Extract the (X, Y) coordinate from the center of the cell holding the provided text.  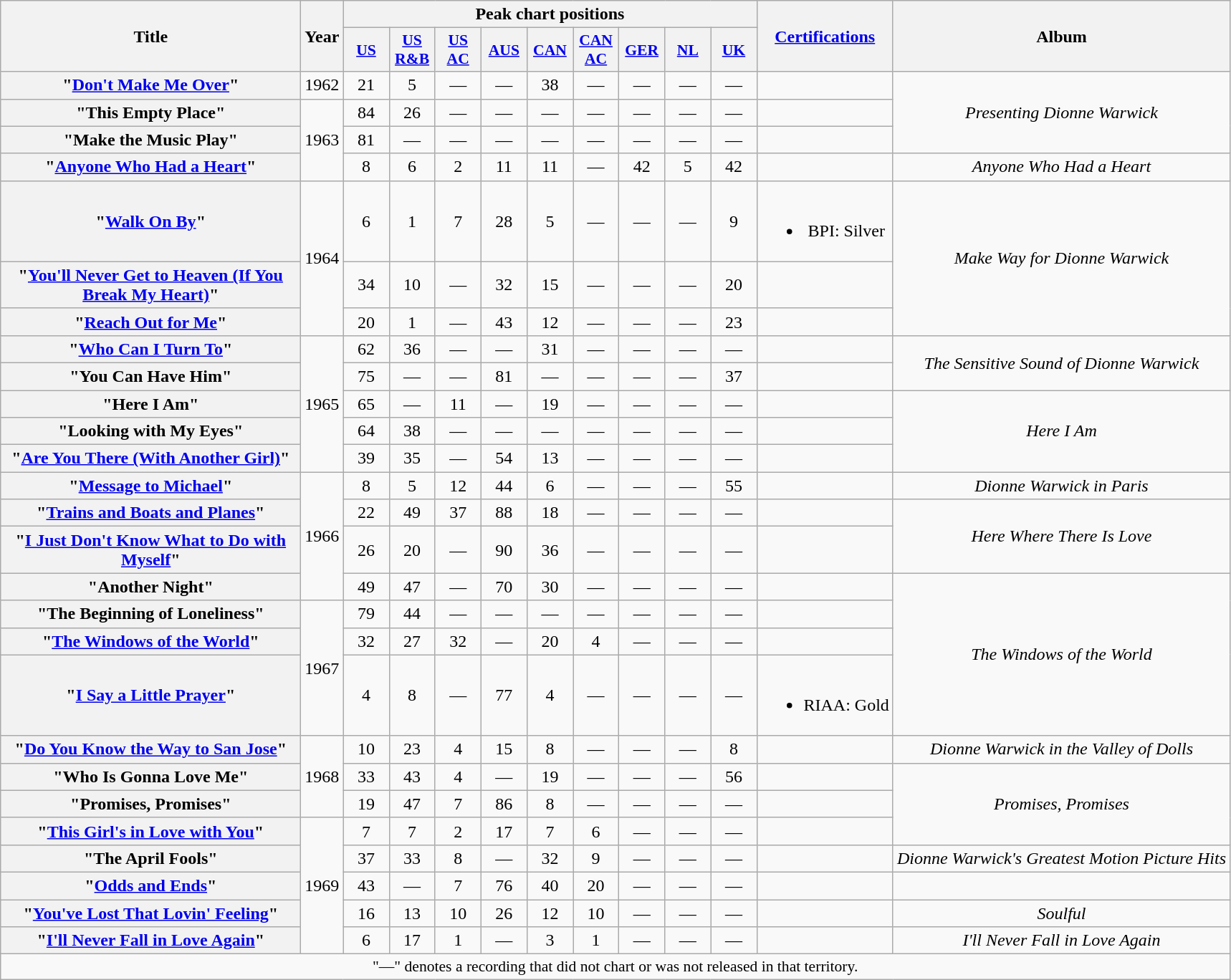
Dionne Warwick in Paris (1061, 486)
88 (504, 513)
1969 (322, 885)
86 (504, 804)
"Odds and Ends" (150, 885)
"This Empty Place" (150, 112)
64 (366, 431)
"Message to Michael" (150, 486)
Soulful (1061, 913)
39 (366, 458)
"The Windows of the World" (150, 641)
"Anyone Who Had a Heart" (150, 167)
34 (366, 285)
"Trains and Boats and Planes" (150, 513)
"The April Fools" (150, 858)
1966 (322, 536)
Here Where There Is Love (1061, 536)
1968 (322, 777)
70 (504, 587)
27 (412, 641)
Title (150, 36)
"Another Night" (150, 587)
1963 (322, 140)
Promises, Promises (1061, 804)
62 (366, 349)
79 (366, 614)
Anyone Who Had a Heart (1061, 167)
1967 (322, 668)
"Reach Out for Me" (150, 322)
22 (366, 513)
Year (322, 36)
UK (734, 50)
1964 (322, 258)
Here I Am (1061, 431)
GER (642, 50)
"Do You Know the Way to San Jose" (150, 749)
Presenting Dionne Warwick (1061, 112)
"Don't Make Me Over" (150, 85)
"Who Is Gonna Love Me" (150, 777)
1962 (322, 85)
US (366, 50)
75 (366, 376)
3 (550, 941)
21 (366, 85)
"Here I Am" (150, 403)
16 (366, 913)
"Walk On By" (150, 221)
BPI: Silver (825, 221)
Certifications (825, 36)
77 (504, 695)
"Looking with My Eyes" (150, 431)
"Who Can I Turn To" (150, 349)
"—" denotes a recording that did not chart or was not released in that territory. (615, 967)
"Make the Music Play" (150, 140)
18 (550, 513)
"You've Lost That Lovin' Feeling" (150, 913)
"Promises, Promises" (150, 804)
CAN (550, 50)
"I'll Never Fall in Love Again" (150, 941)
"I Say a Little Prayer" (150, 695)
56 (734, 777)
"This Girl's in Love with You" (150, 831)
1965 (322, 403)
84 (366, 112)
The Sensitive Sound of Dionne Warwick (1061, 362)
CANAC (596, 50)
"You'll Never Get to Heaven (If You Break My Heart)" (150, 285)
28 (504, 221)
76 (504, 885)
Peak chart positions (550, 14)
The Windows of the World (1061, 655)
35 (412, 458)
"The Beginning of Loneliness" (150, 614)
Dionne Warwick's Greatest Motion Picture Hits (1061, 858)
Album (1061, 36)
AUS (504, 50)
40 (550, 885)
RIAA: Gold (825, 695)
"I Just Don't Know What to Do with Myself" (150, 550)
Dionne Warwick in the Valley of Dolls (1061, 749)
31 (550, 349)
55 (734, 486)
NL (688, 50)
I'll Never Fall in Love Again (1061, 941)
Make Way for Dionne Warwick (1061, 258)
65 (366, 403)
90 (504, 550)
"Are You There (With Another Girl)" (150, 458)
USAC (458, 50)
"You Can Have Him" (150, 376)
30 (550, 587)
USR&B (412, 50)
54 (504, 458)
